Identify which cell holds the provided text, then report its [x, y] central coordinate. 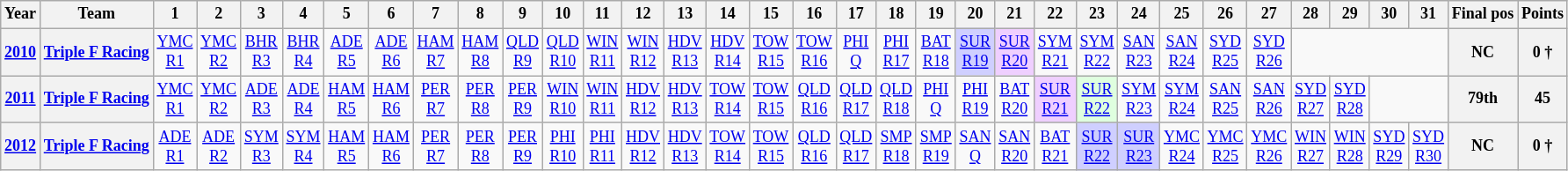
TOWR16 [814, 52]
45 [1543, 100]
16 [814, 14]
WINR27 [1311, 146]
ADER6 [392, 52]
10 [563, 14]
QLDR10 [563, 52]
22 [1055, 14]
SYDR25 [1225, 52]
2011 [21, 100]
SYDR29 [1389, 146]
HAMR8 [480, 52]
WINR12 [643, 52]
SANR23 [1139, 52]
BATR20 [1014, 100]
PHIR10 [563, 146]
1 [175, 14]
QLDR18 [897, 100]
ADER5 [346, 52]
27 [1269, 14]
3 [261, 14]
SMPR18 [897, 146]
ADER3 [261, 100]
25 [1182, 14]
SYDR27 [1311, 100]
SYMR21 [1055, 52]
Year [21, 14]
SANQ [976, 146]
SYMR22 [1097, 52]
SYDR26 [1269, 52]
20 [976, 14]
QLDR9 [523, 52]
ADER4 [303, 100]
2010 [21, 52]
28 [1311, 14]
SYDR28 [1350, 100]
SYMR3 [261, 146]
17 [856, 14]
PHIR11 [603, 146]
SURR23 [1139, 146]
6 [392, 14]
BATR18 [935, 52]
ADER2 [219, 146]
5 [346, 14]
11 [603, 14]
SANR25 [1225, 100]
30 [1389, 14]
7 [436, 14]
8 [480, 14]
9 [523, 14]
BHRR4 [303, 52]
SURR19 [976, 52]
13 [685, 14]
SYMR24 [1182, 100]
YMCR24 [1182, 146]
SYMR23 [1139, 100]
2012 [21, 146]
BHRR3 [261, 52]
Team [97, 14]
SANR20 [1014, 146]
4 [303, 14]
Final pos [1482, 14]
BATR21 [1055, 146]
12 [643, 14]
15 [770, 14]
WINR10 [563, 100]
YMCR25 [1225, 146]
HDVR14 [728, 52]
HAMR7 [436, 52]
Points [1543, 14]
ADER1 [175, 146]
29 [1350, 14]
WINR28 [1350, 146]
PHIR19 [976, 100]
14 [728, 14]
2 [219, 14]
SMPR19 [935, 146]
SYMR4 [303, 146]
26 [1225, 14]
YMCR26 [1269, 146]
SYDR30 [1429, 146]
SURR20 [1014, 52]
18 [897, 14]
SURR21 [1055, 100]
31 [1429, 14]
PHIR17 [897, 52]
79th [1482, 100]
21 [1014, 14]
SANR26 [1269, 100]
24 [1139, 14]
19 [935, 14]
23 [1097, 14]
SANR24 [1182, 52]
